Provide the [X, Y] coordinate of the cell's center where the given text is located.  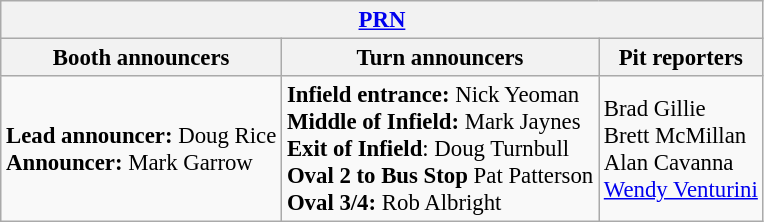
Infield entrance: Nick YeomanMiddle of Infield: Mark JaynesExit of Infield: Doug TurnbullOval 2 to Bus Stop Pat PattersonOval 3/4: Rob Albright [440, 149]
Turn announcers [440, 58]
Pit reporters [680, 58]
Brad GillieBrett McMillanAlan CavannaWendy Venturini [680, 149]
Lead announcer: Doug RiceAnnouncer: Mark Garrow [142, 149]
PRN [382, 20]
Booth announcers [142, 58]
